Determine the (x, y) coordinate at the center of the cell enclosing the given text.  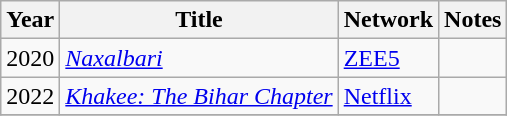
Title (199, 20)
Network (388, 20)
2022 (30, 96)
ZEE5 (388, 58)
Naxalbari (199, 58)
2020 (30, 58)
Khakee: The Bihar Chapter (199, 96)
Year (30, 20)
Notes (473, 20)
Netflix (388, 96)
